Return (x, y) of the center of cell containing provided text 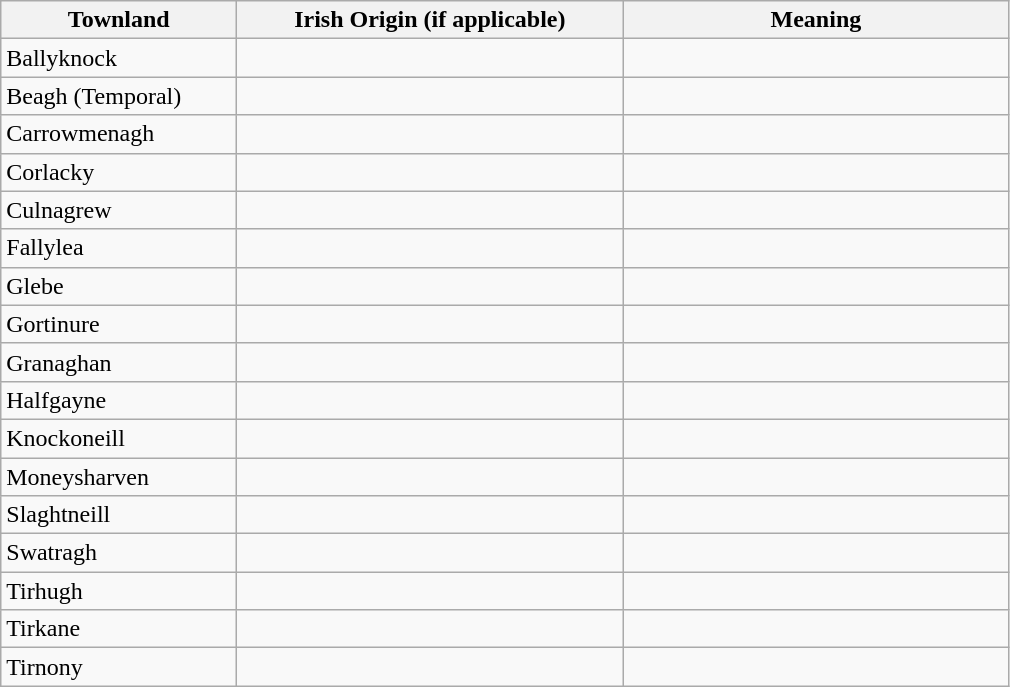
Townland (119, 20)
Corlacky (119, 172)
Carrowmenagh (119, 134)
Tirhugh (119, 591)
Halfgayne (119, 400)
Glebe (119, 286)
Granaghan (119, 362)
Meaning (816, 20)
Beagh (Temporal) (119, 96)
Gortinure (119, 324)
Moneysharven (119, 477)
Ballyknock (119, 58)
Irish Origin (if applicable) (430, 20)
Tirnony (119, 667)
Fallylea (119, 248)
Culnagrew (119, 210)
Slaghtneill (119, 515)
Swatragh (119, 553)
Tirkane (119, 629)
Knockoneill (119, 438)
